Provide the (x, y) coordinate of the cell's center where the given text is located.  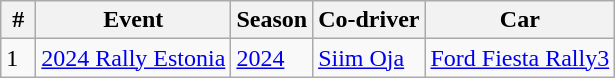
2024 Rally Estonia (134, 58)
2024 (272, 58)
Siim Oja (369, 58)
1 (18, 58)
Event (134, 20)
Ford Fiesta Rally3 (520, 58)
Car (520, 20)
Co-driver (369, 20)
Season (272, 20)
# (18, 20)
